Determine the (x, y) coordinate at the center of the cell enclosing the given text.  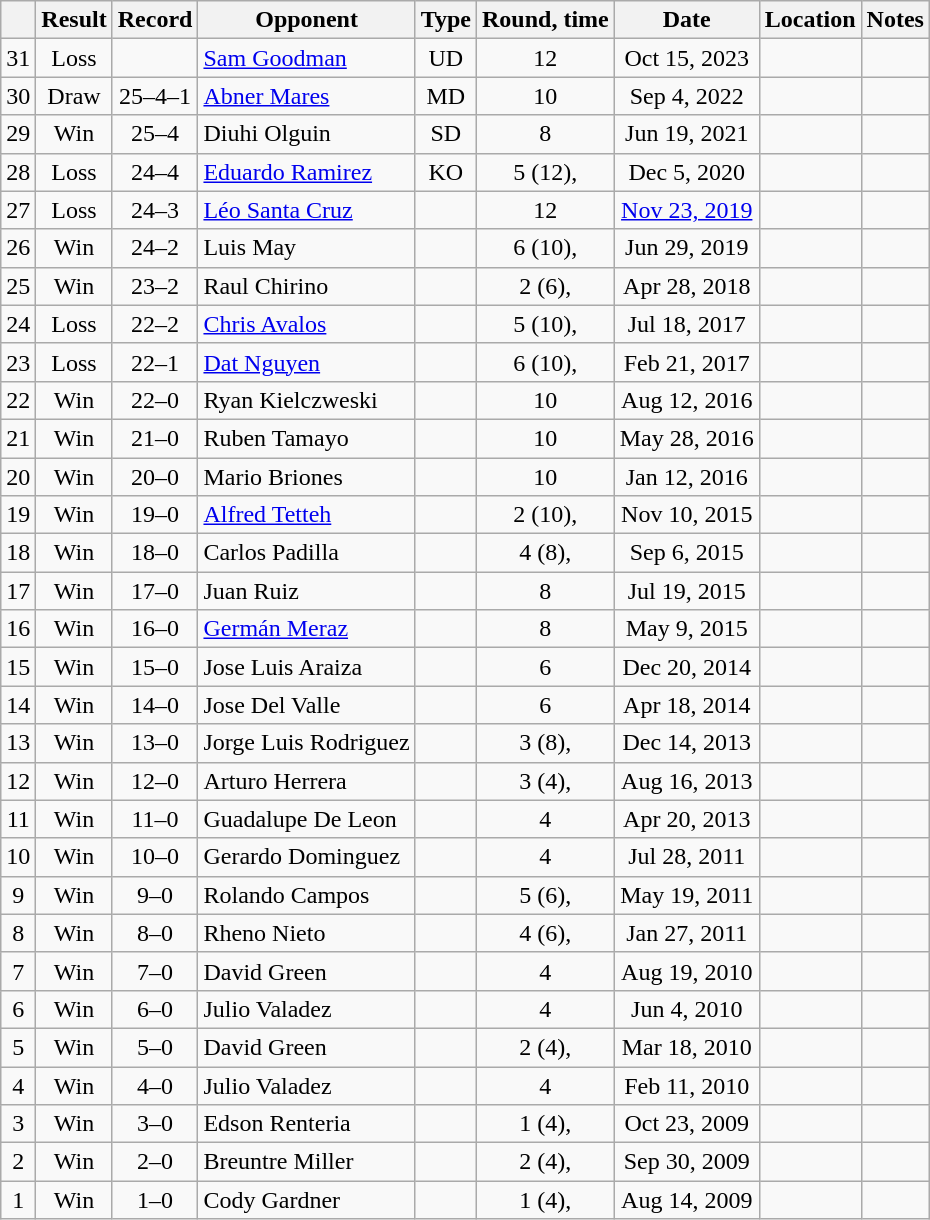
2–0 (155, 1162)
Raul Chirino (306, 286)
Jun 4, 2010 (686, 1009)
KO (446, 172)
5 (6), (545, 895)
26 (18, 248)
Oct 23, 2009 (686, 1124)
Apr 18, 2014 (686, 705)
17–0 (155, 591)
Feb 11, 2010 (686, 1085)
9–0 (155, 895)
5 (12), (545, 172)
19 (18, 515)
Jorge Luis Rodriguez (306, 743)
Juan Ruiz (306, 591)
Guadalupe De Leon (306, 819)
29 (18, 134)
Dec 14, 2013 (686, 743)
7–0 (155, 971)
24–3 (155, 210)
8–0 (155, 933)
Notes (895, 20)
24–2 (155, 248)
20–0 (155, 477)
3–0 (155, 1124)
22 (18, 400)
2 (6), (545, 286)
Apr 20, 2013 (686, 819)
Result (74, 20)
6–0 (155, 1009)
Oct 15, 2023 (686, 58)
3 (18, 1124)
Alfred Tetteh (306, 515)
Jan 12, 2016 (686, 477)
MD (446, 96)
5 (10), (545, 324)
5–0 (155, 1047)
Arturo Herrera (306, 781)
Jul 28, 2011 (686, 857)
Sep 4, 2022 (686, 96)
Nov 23, 2019 (686, 210)
18–0 (155, 553)
25 (18, 286)
14 (18, 705)
13–0 (155, 743)
22–0 (155, 400)
Mar 18, 2010 (686, 1047)
Nov 10, 2015 (686, 515)
SD (446, 134)
Date (686, 20)
31 (18, 58)
Sep 30, 2009 (686, 1162)
Carlos Padilla (306, 553)
Dat Nguyen (306, 362)
21 (18, 438)
10–0 (155, 857)
May 28, 2016 (686, 438)
17 (18, 591)
Léo Santa Cruz (306, 210)
Cody Gardner (306, 1200)
1 (18, 1200)
Ryan Kielczweski (306, 400)
2 (10), (545, 515)
18 (18, 553)
Gerardo Dominguez (306, 857)
Aug 19, 2010 (686, 971)
23–2 (155, 286)
30 (18, 96)
Ruben Tamayo (306, 438)
28 (18, 172)
Rolando Campos (306, 895)
Aug 16, 2013 (686, 781)
Sam Goodman (306, 58)
Sep 6, 2015 (686, 553)
19–0 (155, 515)
2 (18, 1162)
3 (4), (545, 781)
Round, time (545, 20)
Jan 27, 2011 (686, 933)
Aug 12, 2016 (686, 400)
24 (18, 324)
Rheno Nieto (306, 933)
Jose Del Valle (306, 705)
14–0 (155, 705)
11 (18, 819)
May 9, 2015 (686, 629)
13 (18, 743)
Dec 20, 2014 (686, 667)
12–0 (155, 781)
5 (18, 1047)
22–1 (155, 362)
Opponent (306, 20)
24–4 (155, 172)
9 (18, 895)
16 (18, 629)
Type (446, 20)
Luis May (306, 248)
Feb 21, 2017 (686, 362)
1–0 (155, 1200)
Jun 29, 2019 (686, 248)
May 19, 2011 (686, 895)
Mario Briones (306, 477)
Diuhi Olguin (306, 134)
Draw (74, 96)
Abner Mares (306, 96)
7 (18, 971)
Edson Renteria (306, 1124)
15–0 (155, 667)
4 (6), (545, 933)
Jul 18, 2017 (686, 324)
Jul 19, 2015 (686, 591)
Jose Luis Araiza (306, 667)
Eduardo Ramirez (306, 172)
Breuntre Miller (306, 1162)
11–0 (155, 819)
Jun 19, 2021 (686, 134)
Germán Meraz (306, 629)
25–4–1 (155, 96)
Aug 14, 2009 (686, 1200)
22–2 (155, 324)
20 (18, 477)
Record (155, 20)
3 (8), (545, 743)
27 (18, 210)
Apr 28, 2018 (686, 286)
UD (446, 58)
15 (18, 667)
4 (8), (545, 553)
Location (810, 20)
25–4 (155, 134)
Chris Avalos (306, 324)
4–0 (155, 1085)
Dec 5, 2020 (686, 172)
16–0 (155, 629)
21–0 (155, 438)
23 (18, 362)
